Find where the given text appears and provide that cell's center as [X, Y] coordinate. 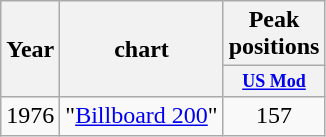
157 [274, 116]
US Mod [274, 82]
Year [30, 49]
1976 [30, 116]
Peak positions [274, 34]
"Billboard 200" [142, 116]
chart [142, 49]
